Search for the cell housing the specified text and yield its (x, y) center coordinate. 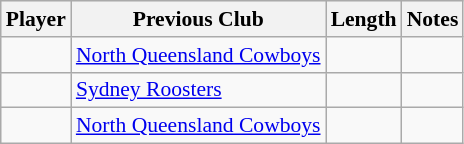
Notes (433, 19)
Length (364, 19)
Sydney Roosters (198, 90)
Player (36, 19)
Previous Club (198, 19)
